Pinpoint the cell where the given text exists, returning its (X, Y) midpoint coordinate. 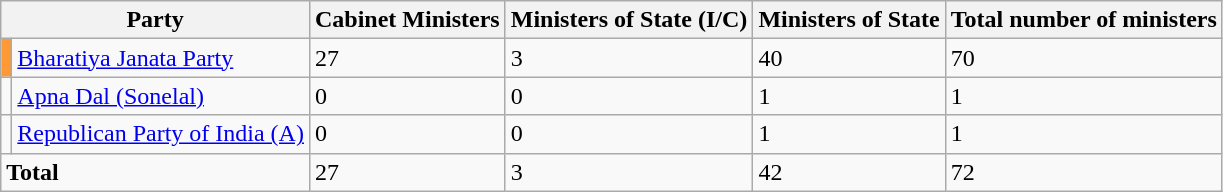
Ministers of State (849, 20)
42 (849, 172)
Ministers of State (I/C) (629, 20)
Republican Party of India (A) (161, 134)
40 (849, 58)
Bharatiya Janata Party (161, 58)
Apna Dal (Sonelal) (161, 96)
Cabinet Ministers (407, 20)
Party (156, 20)
72 (1084, 172)
70 (1084, 58)
Total (156, 172)
Total number of ministers (1084, 20)
